Identify which cell holds the provided text, then report its (X, Y) central coordinate. 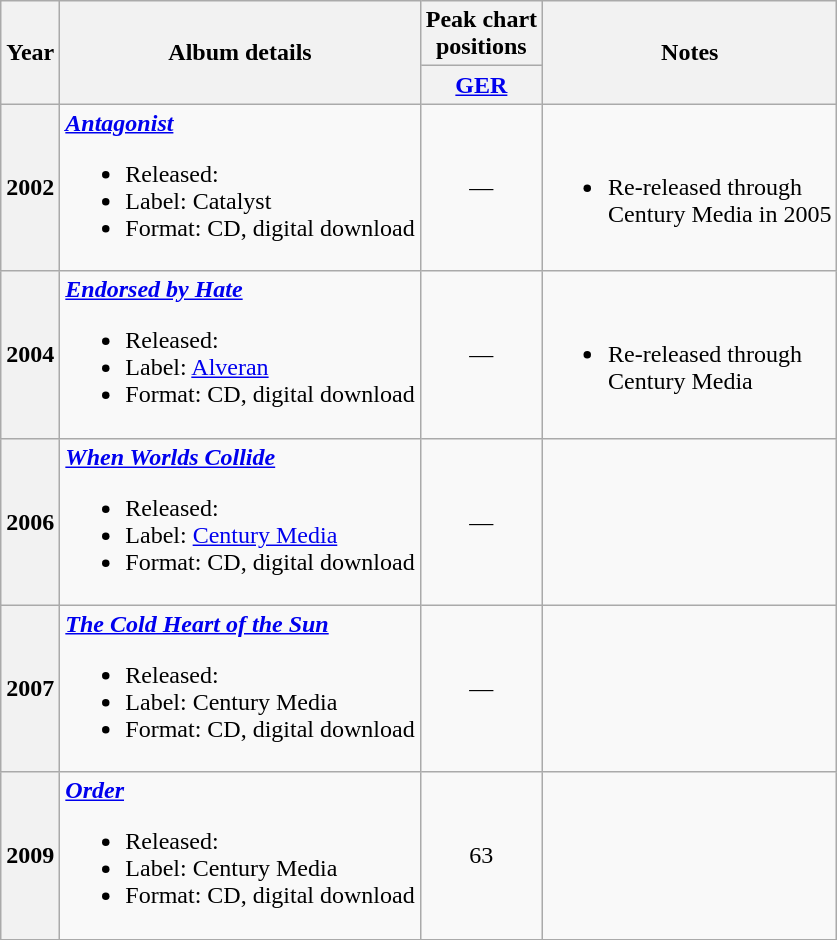
Notes (690, 52)
2002 (30, 188)
2009 (30, 856)
Album details (240, 52)
GER (481, 85)
2004 (30, 354)
The Cold Heart of the SunReleased: Label: Century MediaFormat: CD, digital download (240, 688)
AntagonistReleased: Label: CatalystFormat: CD, digital download (240, 188)
OrderReleased: Label: Century MediaFormat: CD, digital download (240, 856)
Endorsed by HateReleased: Label: AlveranFormat: CD, digital download (240, 354)
When Worlds CollideReleased: Label: Century MediaFormat: CD, digital download (240, 522)
Year (30, 52)
Re-released throughCentury Media (690, 354)
2007 (30, 688)
Peak chartpositions (481, 34)
Re-released throughCentury Media in 2005 (690, 188)
2006 (30, 522)
63 (481, 856)
